Detect which cell encompasses the target text, then output its (x, y) center coordinate. 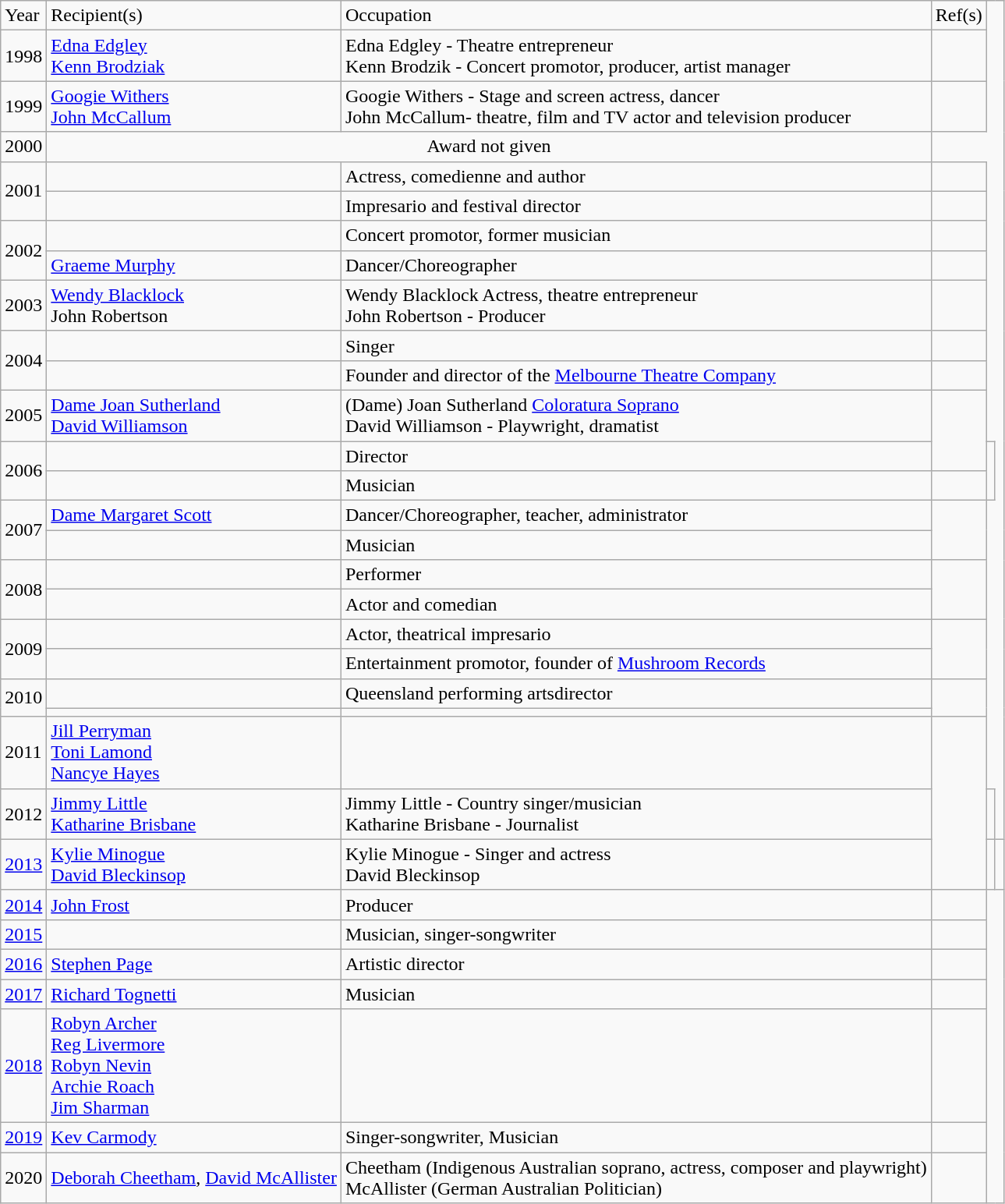
2000 (23, 147)
Robyn ArcherReg LivermoreRobyn NevinArchie RoachJim Sharman (194, 1066)
Musician, singer-songwriter (636, 934)
2012 (23, 814)
2011 (23, 752)
Stephen Page (194, 964)
2001 (23, 191)
John Frost (194, 905)
2018 (23, 1066)
Singer (636, 345)
2015 (23, 934)
2014 (23, 905)
(Dame) Joan Sutherland Coloratura SopranoDavid Williamson - Playwright, dramatist (636, 415)
Concert promotor, former musician (636, 235)
Director (636, 456)
Actress, comedienne and author (636, 176)
2004 (23, 360)
Occupation (636, 16)
Queensland performing artsdirector (636, 693)
Year (23, 16)
2007 (23, 530)
2005 (23, 415)
Googie Withers - Stage and screen actress, dancerJohn McCallum- theatre, film and TV actor and television producer (636, 106)
1998 (23, 56)
Cheetham (Indigenous Australian soprano, actress, composer and playwright)McAllister (German Australian Politician) (636, 1177)
Artistic director (636, 964)
Jimmy Little - Country singer/musicianKatharine Brisbane - Journalist (636, 814)
2002 (23, 250)
2016 (23, 964)
2017 (23, 994)
Googie WithersJohn McCallum (194, 106)
1999 (23, 106)
Jill PerrymanToni LamondNancye Hayes (194, 752)
Edna Edgley - Theatre entrepreneurKenn Brodzik - Concert promotor, producer, artist manager (636, 56)
Entertainment promotor, founder of Mushroom Records (636, 664)
Singer-songwriter, Musician (636, 1138)
Actor, theatrical impresario (636, 634)
Deborah Cheetham, David McAllister (194, 1177)
Kylie Minogue - Singer and actressDavid Bleckinsop (636, 864)
Jimmy LittleKatharine Brisbane (194, 814)
Dame Margaret Scott (194, 515)
Kev Carmody (194, 1138)
2020 (23, 1177)
2006 (23, 471)
2019 (23, 1138)
Performer (636, 575)
Founder and director of the Melbourne Theatre Company (636, 375)
Dancer/Choreographer (636, 265)
2008 (23, 590)
Award not given (489, 147)
2010 (23, 697)
2003 (23, 306)
2009 (23, 649)
Wendy Blacklock Actress, theatre entrepreneurJohn Robertson - Producer (636, 306)
Dame Joan SutherlandDavid Williamson (194, 415)
Producer (636, 905)
Kylie MinogueDavid Bleckinsop (194, 864)
Edna EdgleyKenn Brodziak (194, 56)
Dancer/Choreographer, teacher, administrator (636, 515)
Impresario and festival director (636, 206)
Actor and comedian (636, 604)
Graeme Murphy (194, 265)
2013 (23, 864)
Wendy BlacklockJohn Robertson (194, 306)
Richard Tognetti (194, 994)
Recipient(s) (194, 16)
Ref(s) (959, 16)
